Return the [X, Y] coordinate for the center point of the cell that contains the specified text.  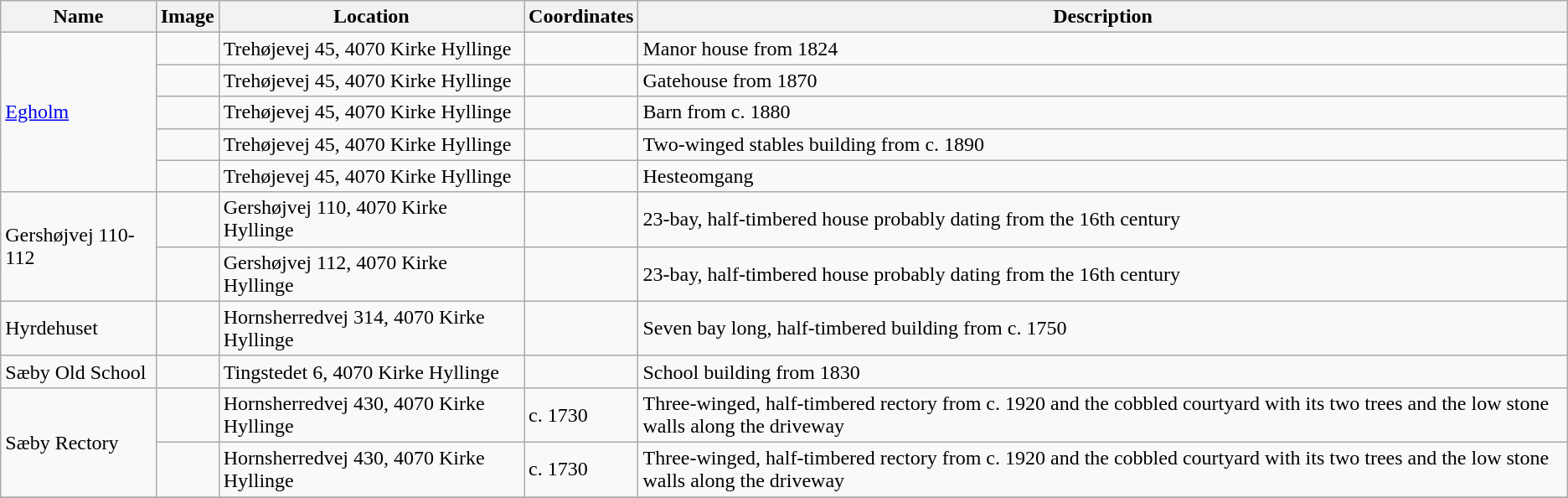
Tingstedet 6, 4070 Kirke Hyllinge [371, 371]
Barn from c. 1880 [1102, 112]
School building from 1830 [1102, 371]
Description [1102, 17]
Gatehouse from 1870 [1102, 80]
Hornsherredvej 314, 4070 Kirke Hyllinge [371, 329]
Hyrdehuset [79, 329]
Seven bay long, half-timbered building from c. 1750 [1102, 329]
Location [371, 17]
Gershøjvej 110-112 [79, 246]
Coordinates [581, 17]
Gershøjvej 112, 4070 Kirke Hyllinge [371, 273]
Name [79, 17]
Sæby Old School [79, 371]
Egholm [79, 112]
Image [188, 17]
Sæby Rectory [79, 442]
Gershøjvej 110, 4070 Kirke Hyllinge [371, 220]
Two-winged stables building from c. 1890 [1102, 144]
Hesteomgang [1102, 176]
Manor house from 1824 [1102, 49]
